Return the [x, y] coordinate for the center point of the cell that contains the specified text.  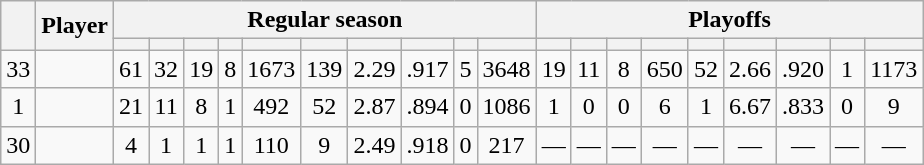
139 [324, 69]
Playoffs [730, 20]
.917 [428, 69]
4 [132, 145]
2.29 [374, 69]
.918 [428, 145]
32 [166, 69]
650 [664, 69]
2.49 [374, 145]
1673 [272, 69]
.894 [428, 107]
2.66 [750, 69]
21 [132, 107]
3648 [506, 69]
217 [506, 145]
492 [272, 107]
1173 [894, 69]
.833 [804, 107]
61 [132, 69]
6.67 [750, 107]
Regular season [326, 20]
Player [75, 26]
110 [272, 145]
30 [18, 145]
33 [18, 69]
5 [466, 69]
2.87 [374, 107]
1086 [506, 107]
.920 [804, 69]
6 [664, 107]
